Scan for the cell matching the given text and deliver its (x, y) coordinate at center. 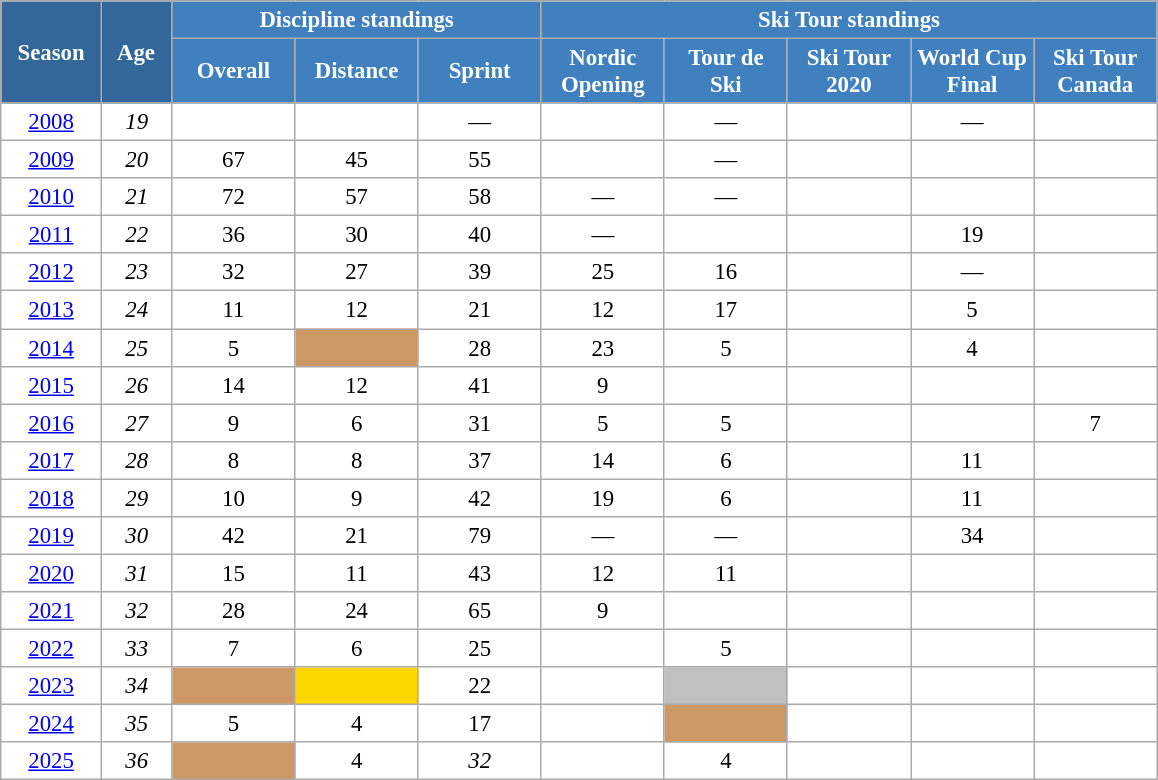
10 (234, 498)
Ski Tour standings (848, 20)
2025 (52, 761)
Ski Tour2020 (848, 72)
2020 (52, 573)
72 (234, 197)
33 (136, 648)
Ski TourCanada (1096, 72)
45 (356, 160)
2017 (52, 460)
57 (356, 197)
Distance (356, 72)
2014 (52, 348)
15 (234, 573)
26 (136, 385)
2013 (52, 310)
29 (136, 498)
2016 (52, 423)
Season (52, 52)
2010 (52, 197)
67 (234, 160)
40 (480, 235)
2023 (52, 686)
37 (480, 460)
16 (726, 273)
Age (136, 52)
58 (480, 197)
2015 (52, 385)
35 (136, 724)
Tour deSki (726, 72)
2008 (52, 122)
55 (480, 160)
Sprint (480, 72)
65 (480, 611)
2009 (52, 160)
20 (136, 160)
2019 (52, 536)
2011 (52, 235)
Overall (234, 72)
2021 (52, 611)
2018 (52, 498)
2012 (52, 273)
NordicOpening (602, 72)
Discipline standings (356, 20)
2022 (52, 648)
41 (480, 385)
43 (480, 573)
79 (480, 536)
2024 (52, 724)
39 (480, 273)
World CupFinal (972, 72)
